Return (x, y) of the center of cell containing provided text 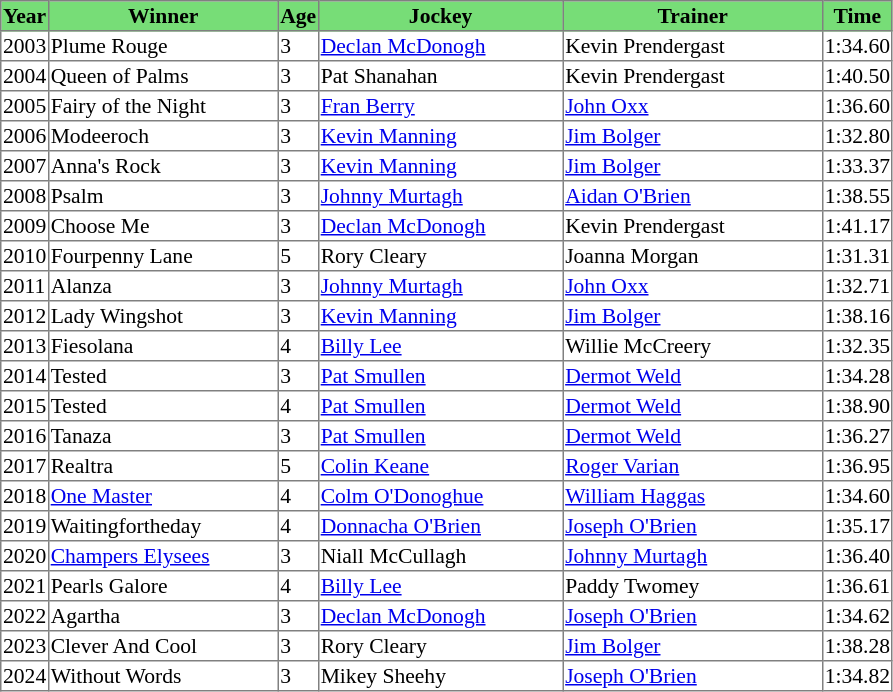
1:34.82 (857, 676)
One Master (163, 496)
1:36.61 (857, 586)
Modeeroch (163, 136)
Jockey (440, 16)
1:40.50 (857, 76)
2006 (25, 136)
1:31.31 (857, 256)
2024 (25, 676)
1:34.28 (857, 376)
1:38.16 (857, 316)
2020 (25, 556)
2023 (25, 646)
Donnacha O'Brien (440, 526)
2014 (25, 376)
2010 (25, 256)
2012 (25, 316)
2022 (25, 616)
Clever And Cool (163, 646)
2003 (25, 46)
Joanna Morgan (693, 256)
Year (25, 16)
Queen of Palms (163, 76)
Roger Varian (693, 466)
1:32.80 (857, 136)
Time (857, 16)
1:36.40 (857, 556)
1:34.62 (857, 616)
2015 (25, 406)
2011 (25, 286)
1:38.28 (857, 646)
1:32.71 (857, 286)
Agartha (163, 616)
Fiesolana (163, 346)
2004 (25, 76)
Niall McCullagh (440, 556)
Fourpenny Lane (163, 256)
1:36.95 (857, 466)
Mikey Sheehy (440, 676)
Colin Keane (440, 466)
2009 (25, 226)
2007 (25, 166)
Colm O'Donoghue (440, 496)
1:32.35 (857, 346)
2005 (25, 106)
2021 (25, 586)
Fran Berry (440, 106)
Pat Shanahan (440, 76)
Plume Rouge (163, 46)
1:36.60 (857, 106)
Winner (163, 16)
1:35.17 (857, 526)
1:33.37 (857, 166)
Pearls Galore (163, 586)
Willie McCreery (693, 346)
Realtra (163, 466)
Aidan O'Brien (693, 196)
Without Words (163, 676)
Waitingfortheday (163, 526)
2019 (25, 526)
William Haggas (693, 496)
1:38.90 (857, 406)
2013 (25, 346)
2018 (25, 496)
Alanza (163, 286)
Age (298, 16)
Fairy of the Night (163, 106)
Choose Me (163, 226)
Champers Elysees (163, 556)
2017 (25, 466)
1:36.27 (857, 436)
Anna's Rock (163, 166)
Tanaza (163, 436)
Trainer (693, 16)
2016 (25, 436)
Psalm (163, 196)
Lady Wingshot (163, 316)
1:41.17 (857, 226)
1:38.55 (857, 196)
2008 (25, 196)
Paddy Twomey (693, 586)
